Search for the cell housing the specified text and yield its (X, Y) center coordinate. 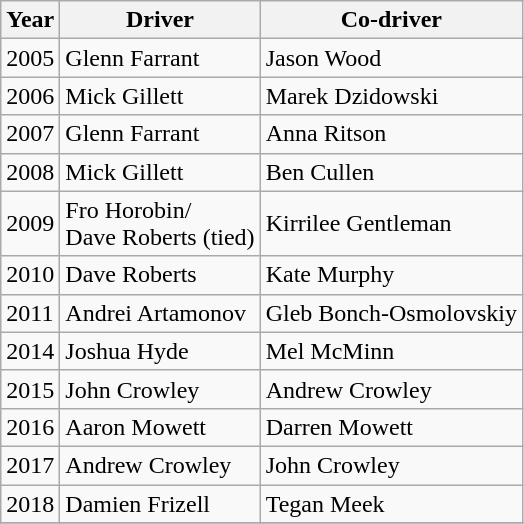
2016 (30, 427)
2017 (30, 465)
2009 (30, 224)
Andrei Artamonov (160, 313)
2015 (30, 389)
2011 (30, 313)
2010 (30, 275)
Ben Cullen (391, 172)
Damien Frizell (160, 503)
Joshua Hyde (160, 351)
2018 (30, 503)
Gleb Bonch-Osmolovskiy (391, 313)
Jason Wood (391, 58)
2005 (30, 58)
Fro Horobin/Dave Roberts (tied) (160, 224)
Marek Dzidowski (391, 96)
Year (30, 20)
2014 (30, 351)
Darren Mowett (391, 427)
Kirrilee Gentleman (391, 224)
2007 (30, 134)
Mel McMinn (391, 351)
Aaron Mowett (160, 427)
Dave Roberts (160, 275)
Tegan Meek (391, 503)
2006 (30, 96)
Anna Ritson (391, 134)
Kate Murphy (391, 275)
Co-driver (391, 20)
2008 (30, 172)
Driver (160, 20)
